Pinpoint the cell where the given text exists, returning its [X, Y] midpoint coordinate. 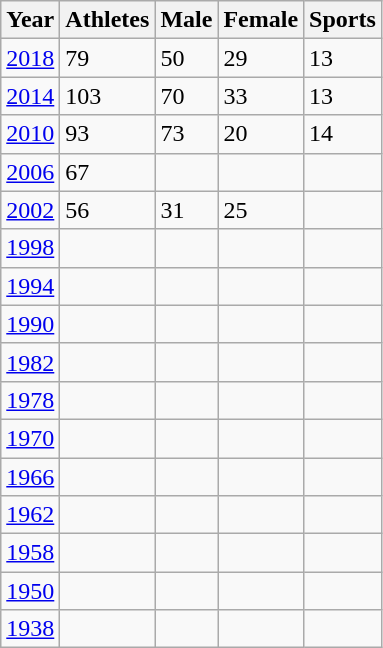
67 [108, 172]
33 [261, 96]
25 [261, 210]
1938 [30, 629]
1994 [30, 286]
103 [108, 96]
29 [261, 58]
14 [343, 134]
1966 [30, 477]
2002 [30, 210]
1962 [30, 515]
1958 [30, 553]
2006 [30, 172]
79 [108, 58]
70 [186, 96]
50 [186, 58]
Female [261, 20]
1998 [30, 248]
1978 [30, 400]
Athletes [108, 20]
20 [261, 134]
93 [108, 134]
1970 [30, 438]
1990 [30, 324]
Sports [343, 20]
Year [30, 20]
1982 [30, 362]
2010 [30, 134]
73 [186, 134]
Male [186, 20]
31 [186, 210]
56 [108, 210]
1950 [30, 591]
2018 [30, 58]
2014 [30, 96]
